Extract the (X, Y) coordinate from the center of the cell holding the provided text.  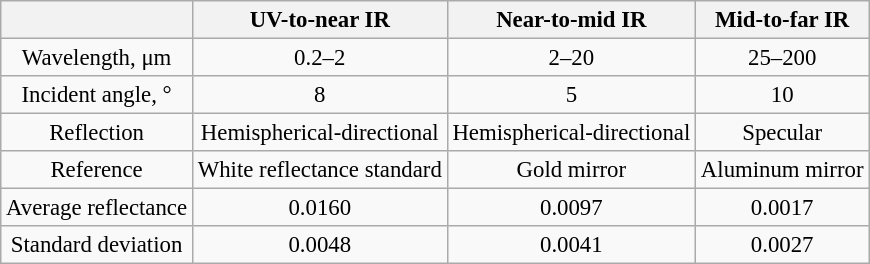
White reflectance standard (320, 170)
Reflection (97, 133)
Wavelength, μm (97, 58)
8 (320, 95)
0.0097 (571, 208)
0.0048 (320, 245)
25–200 (782, 58)
Standard deviation (97, 245)
0.0027 (782, 245)
Average reflectance (97, 208)
0.2–2 (320, 58)
0.0017 (782, 208)
Near-to-mid IR (571, 20)
2–20 (571, 58)
5 (571, 95)
Mid-to-far IR (782, 20)
Incident angle, ° (97, 95)
Gold mirror (571, 170)
0.0160 (320, 208)
10 (782, 95)
0.0041 (571, 245)
Reference (97, 170)
Aluminum mirror (782, 170)
UV-to-near IR (320, 20)
Specular (782, 133)
